Output the (X, Y) coordinate of the center of the cell containing the given text.  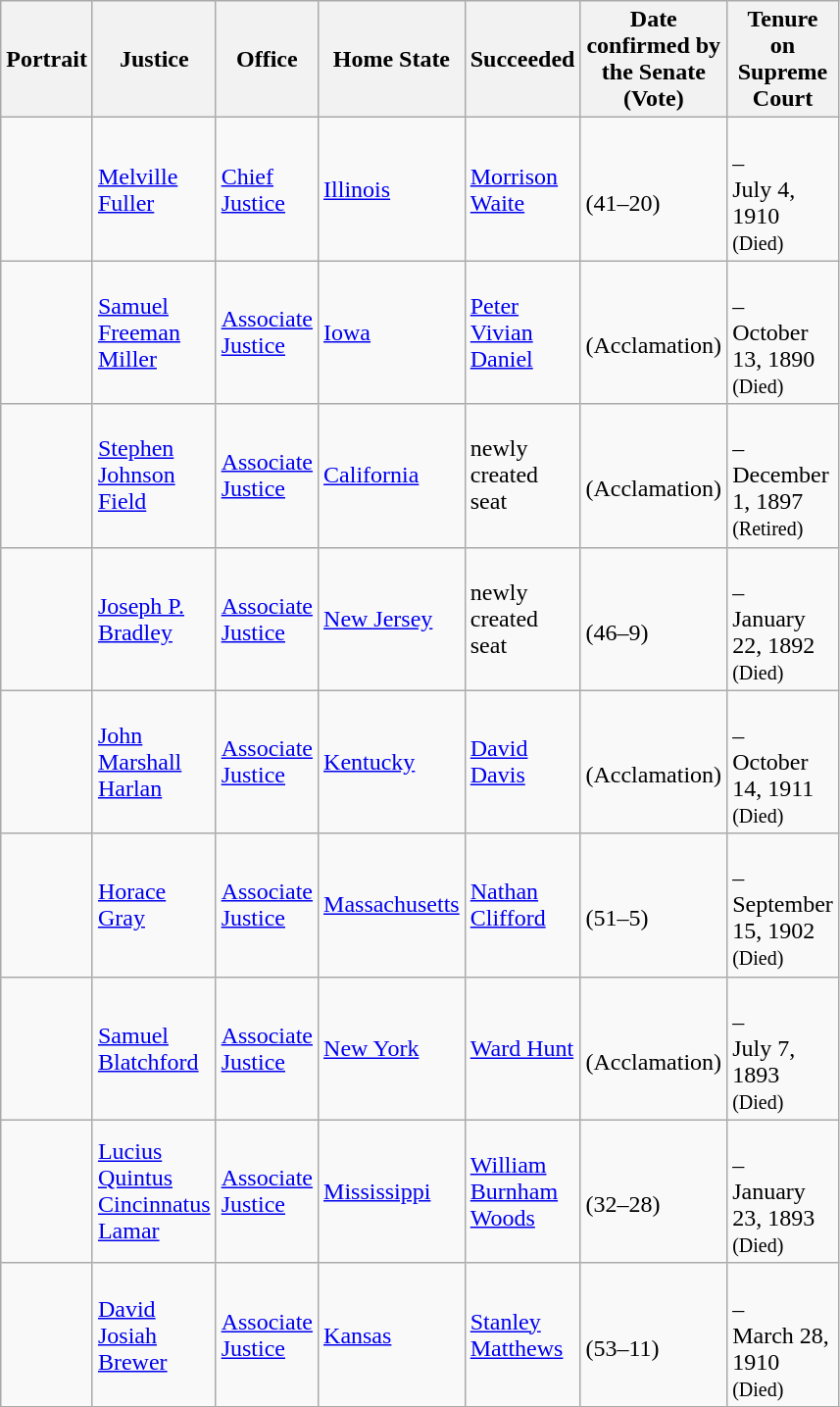
(41–20) (654, 189)
Ward Hunt (522, 1048)
–July 7, 1893(Died) (783, 1048)
Chief Justice (267, 189)
Iowa (392, 332)
New Jersey (392, 619)
Joseph P. Bradley (154, 619)
Illinois (392, 189)
(51–5) (654, 905)
Horace Gray (154, 905)
Succeeded (522, 59)
–January 23, 1893(Died) (783, 1191)
Morrison Waite (522, 189)
Portrait (47, 59)
Samuel Blatchford (154, 1048)
California (392, 476)
–March 28, 1910(Died) (783, 1334)
Kentucky (392, 762)
Nathan Clifford (522, 905)
Stephen Johnson Field (154, 476)
Date confirmed by the Senate(Vote) (654, 59)
Mississippi (392, 1191)
Massachusetts (392, 905)
Office (267, 59)
Tenure on Supreme Court (783, 59)
Samuel Freeman Miller (154, 332)
David Davis (522, 762)
John Marshall Harlan (154, 762)
–October 14, 1911(Died) (783, 762)
Stanley Matthews (522, 1334)
–October 13, 1890(Died) (783, 332)
–December 1, 1897(Retired) (783, 476)
Home State (392, 59)
–July 4, 1910(Died) (783, 189)
Justice (154, 59)
(46–9) (654, 619)
David Josiah Brewer (154, 1334)
Kansas (392, 1334)
Melville Fuller (154, 189)
(32–28) (654, 1191)
–January 22, 1892(Died) (783, 619)
Lucius Quintus Cincinnatus Lamar (154, 1191)
–September 15, 1902(Died) (783, 905)
(53–11) (654, 1334)
New York (392, 1048)
Peter Vivian Daniel (522, 332)
William Burnham Woods (522, 1191)
